For the text-containing cell, return its midpoint in [X, Y] coordinate format. 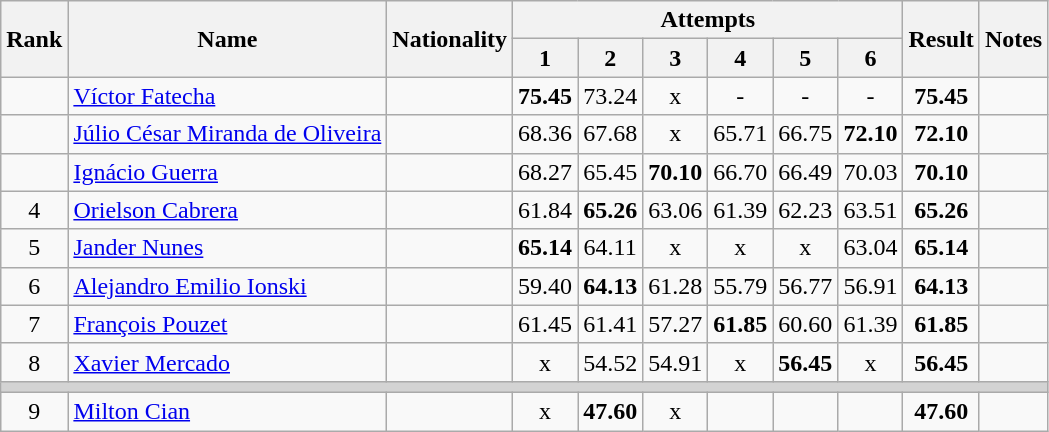
61.45 [546, 324]
56.91 [870, 286]
66.75 [806, 134]
62.23 [806, 210]
68.36 [546, 134]
61.84 [546, 210]
59.40 [546, 286]
7 [34, 324]
Alejandro Emilio Ionski [228, 286]
Milton Cian [228, 411]
Attempts [708, 20]
63.06 [676, 210]
Xavier Mercado [228, 362]
70.03 [870, 172]
54.91 [676, 362]
Nationality [450, 39]
François Pouzet [228, 324]
Ignácio Guerra [228, 172]
Rank [34, 39]
54.52 [610, 362]
73.24 [610, 96]
9 [34, 411]
66.49 [806, 172]
1 [546, 58]
61.41 [610, 324]
57.27 [676, 324]
65.71 [740, 134]
Orielson Cabrera [228, 210]
55.79 [740, 286]
2 [610, 58]
Víctor Fatecha [228, 96]
8 [34, 362]
63.04 [870, 248]
63.51 [870, 210]
68.27 [546, 172]
67.68 [610, 134]
60.60 [806, 324]
Notes [1013, 39]
3 [676, 58]
66.70 [740, 172]
65.45 [610, 172]
64.11 [610, 248]
Júlio César Miranda de Oliveira [228, 134]
56.77 [806, 286]
Name [228, 39]
Result [941, 39]
61.28 [676, 286]
Jander Nunes [228, 248]
